Provide the [x, y] coordinate of the cell's center where the given text is located.  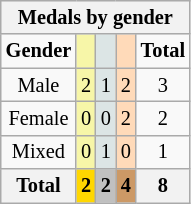
Medals by gender [96, 17]
8 [163, 186]
4 [126, 186]
Male [38, 85]
Gender [38, 51]
3 [163, 85]
Mixed [38, 152]
Female [38, 118]
